From the cell containing the given text, extract its center point as [x, y] coordinate. 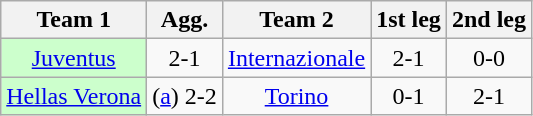
Torino [296, 96]
Internazionale [296, 58]
0-1 [409, 96]
Juventus [74, 58]
Team 1 [74, 20]
2nd leg [488, 20]
Team 2 [296, 20]
1st leg [409, 20]
Agg. [185, 20]
(a) 2-2 [185, 96]
0-0 [488, 58]
Hellas Verona [74, 96]
